Determine the (x, y) coordinate at the center of the cell enclosing the given text.  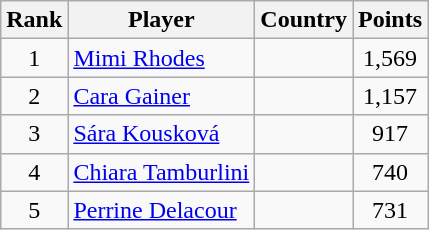
5 (34, 210)
917 (390, 134)
Sára Kousková (162, 134)
731 (390, 210)
2 (34, 96)
Country (304, 20)
Rank (34, 20)
1,569 (390, 58)
Points (390, 20)
Chiara Tamburlini (162, 172)
3 (34, 134)
Perrine Delacour (162, 210)
4 (34, 172)
1 (34, 58)
Cara Gainer (162, 96)
Player (162, 20)
Mimi Rhodes (162, 58)
740 (390, 172)
1,157 (390, 96)
